Extract the (x, y) coordinate from the center of the cell holding the provided text.  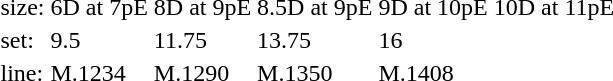
16 (433, 40)
9.5 (99, 40)
11.75 (202, 40)
13.75 (315, 40)
